Detect which cell encompasses the target text, then output its [X, Y] center coordinate. 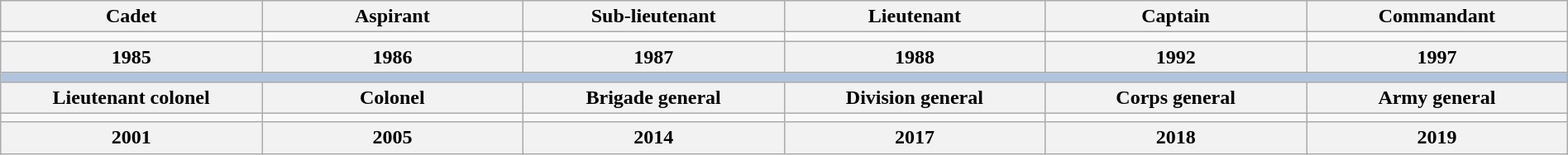
Lieutenant colonel [131, 97]
Corps general [1176, 97]
Cadet [131, 16]
Captain [1176, 16]
Colonel [392, 97]
1992 [1176, 57]
Sub-lieutenant [653, 16]
1987 [653, 57]
2019 [1437, 138]
1988 [915, 57]
2014 [653, 138]
Division general [915, 97]
1997 [1437, 57]
2001 [131, 138]
Commandant [1437, 16]
2017 [915, 138]
2018 [1176, 138]
1985 [131, 57]
Brigade general [653, 97]
1986 [392, 57]
2005 [392, 138]
Aspirant [392, 16]
Army general [1437, 97]
Lieutenant [915, 16]
